Scan for the cell matching the given text and deliver its (X, Y) coordinate at center. 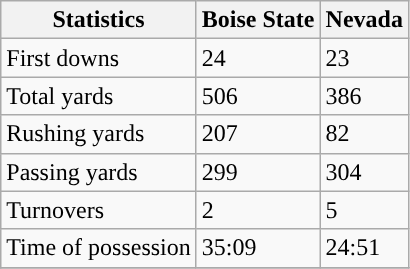
24 (258, 58)
386 (364, 96)
304 (364, 172)
Rushing yards (99, 134)
Total yards (99, 96)
Turnovers (99, 210)
5 (364, 210)
First downs (99, 58)
Nevada (364, 20)
207 (258, 134)
Statistics (99, 20)
506 (258, 96)
24:51 (364, 248)
Boise State (258, 20)
Passing yards (99, 172)
35:09 (258, 248)
Time of possession (99, 248)
2 (258, 210)
299 (258, 172)
82 (364, 134)
23 (364, 58)
